Determine the (X, Y) coordinate at the center of the cell enclosing the given text.  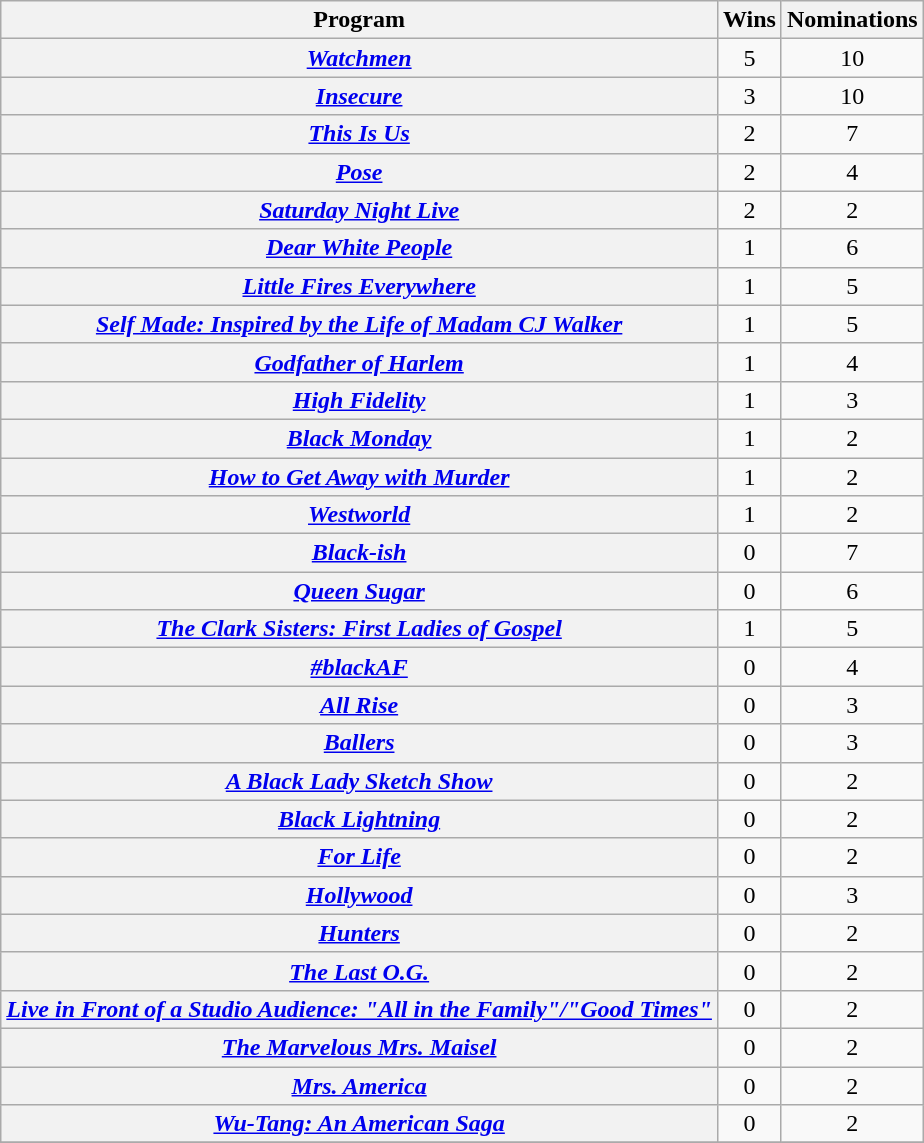
#blackAF (360, 667)
Program (360, 20)
All Rise (360, 705)
Westworld (360, 515)
A Black Lady Sketch Show (360, 781)
Dear White People (360, 248)
Pose (360, 172)
The Clark Sisters: First Ladies of Gospel (360, 629)
Little Fires Everywhere (360, 286)
Hunters (360, 933)
Watchmen (360, 58)
Queen Sugar (360, 591)
The Marvelous Mrs. Maisel (360, 1047)
This Is Us (360, 134)
Black-ish (360, 553)
High Fidelity (360, 400)
Saturday Night Live (360, 210)
Wu-Tang: An American Saga (360, 1124)
For Life (360, 857)
How to Get Away with Murder (360, 477)
The Last O.G. (360, 971)
Black Monday (360, 438)
Self Made: Inspired by the Life of Madam CJ Walker (360, 324)
Wins (749, 20)
Nominations (852, 20)
Ballers (360, 743)
Insecure (360, 96)
Mrs. America (360, 1085)
Godfather of Harlem (360, 362)
Hollywood (360, 895)
Black Lightning (360, 819)
Live in Front of a Studio Audience: "All in the Family"/"Good Times" (360, 1009)
